Capture the cell that displays the provided text and extract its [x, y] central coordinate. 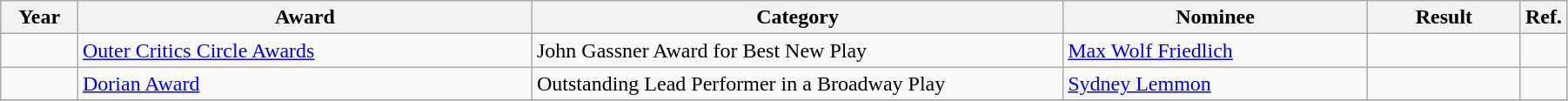
Year [40, 17]
Sydney Lemmon [1216, 84]
Max Wolf Friedlich [1216, 50]
Category [797, 17]
Outstanding Lead Performer in a Broadway Play [797, 84]
Nominee [1216, 17]
Result [1444, 17]
John Gassner Award for Best New Play [797, 50]
Ref. [1544, 17]
Outer Critics Circle Awards [305, 50]
Dorian Award [305, 84]
Award [305, 17]
